Return [X, Y] of the center of cell containing provided text 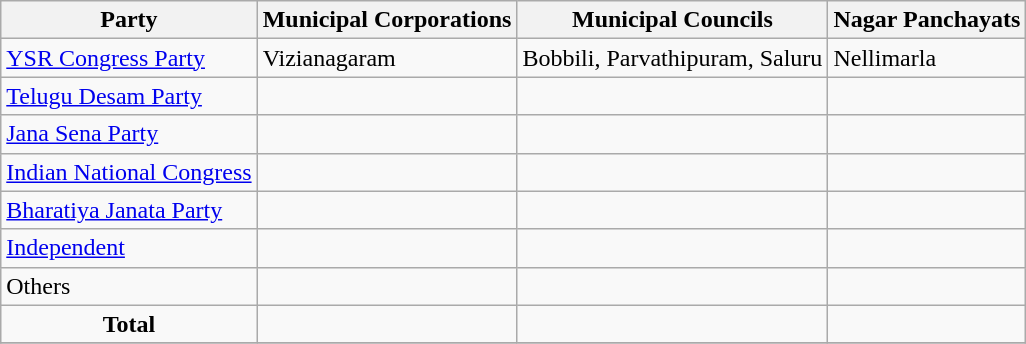
Others [129, 286]
Indian National Congress [129, 172]
Nagar Panchayats [927, 20]
Total [129, 324]
Bharatiya Janata Party [129, 210]
Telugu Desam Party [129, 96]
Independent [129, 248]
Jana Sena Party [129, 134]
Bobbili, Parvathipuram, Saluru [672, 58]
Municipal Councils [672, 20]
Municipal Corporations [387, 20]
Vizianagaram [387, 58]
Nellimarla [927, 58]
YSR Congress Party [129, 58]
Party [129, 20]
